Return the [x, y] coordinate for the center point of the cell that contains the specified text.  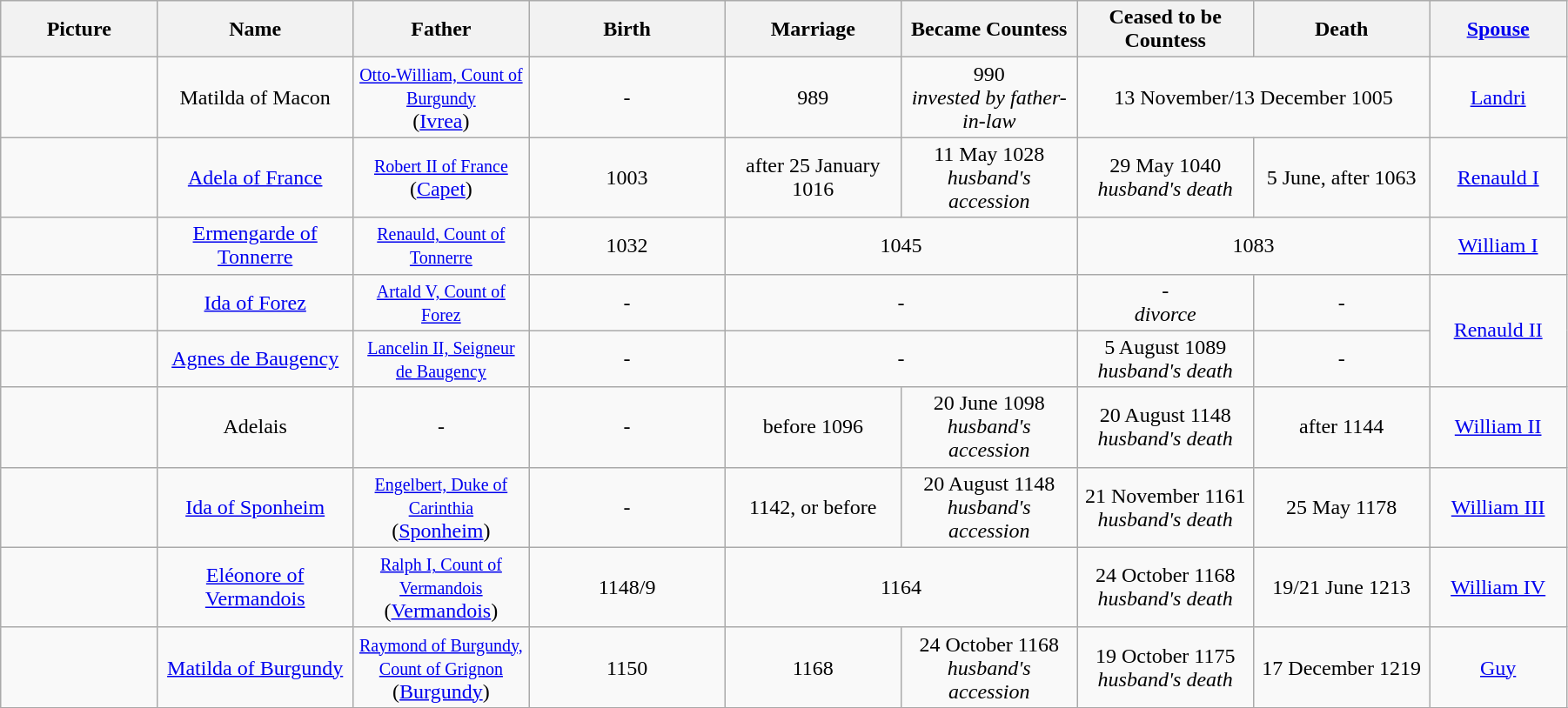
William IV [1498, 587]
Ida of Forez [256, 303]
Picture [79, 30]
Agnes de Baugency [256, 358]
989 [813, 97]
-divorce [1165, 303]
after 1144 [1341, 427]
William III [1498, 507]
5 June, after 1063 [1341, 177]
Birth [627, 30]
11 May 1028husband's accession [989, 177]
Adelais [256, 427]
Matilda of Macon [256, 97]
William I [1498, 245]
20 August 1148husband's death [1165, 427]
25 May 1178 [1341, 507]
29 May 1040husband's death [1165, 177]
1083 [1253, 245]
after 25 January 1016 [813, 177]
1032 [627, 245]
1142, or before [813, 507]
Raymond of Burgundy, Count of Grignon(Burgundy) [441, 667]
Otto-William, Count of Burgundy(Ivrea) [441, 97]
William II [1498, 427]
Guy [1498, 667]
Ermengarde of Tonnerre [256, 245]
Ida of Sponheim [256, 507]
Artald V, Count of Forez [441, 303]
17 December 1219 [1341, 667]
21 November 1161husband's death [1165, 507]
Matilda of Burgundy [256, 667]
1150 [627, 667]
990invested by father-in-law [989, 97]
Spouse [1498, 30]
Renauld, Count of Tonnerre [441, 245]
1045 [901, 245]
Eléonore of Vermandois [256, 587]
Renauld I [1498, 177]
Landri [1498, 97]
Engelbert, Duke of Carinthia(Sponheim) [441, 507]
Lancelin II, Seigneur de Baugency [441, 358]
Death [1341, 30]
20 August 1148husband's accession [989, 507]
5 August 1089husband's death [1165, 358]
Adela of France [256, 177]
before 1096 [813, 427]
Marriage [813, 30]
Renauld II [1498, 331]
1148/9 [627, 587]
1168 [813, 667]
1164 [901, 587]
19/21 June 1213 [1341, 587]
20 June 1098husband's accession [989, 427]
24 October 1168husband's death [1165, 587]
Robert II of France(Capet) [441, 177]
Father [441, 30]
1003 [627, 177]
Became Countess [989, 30]
24 October 1168husband's accession [989, 667]
13 November/13 December 1005 [1253, 97]
Name [256, 30]
19 October 1175husband's death [1165, 667]
Ralph I, Count of Vermandois(Vermandois) [441, 587]
Ceased to be Countess [1165, 30]
